Detect which cell encompasses the target text, then output its (X, Y) center coordinate. 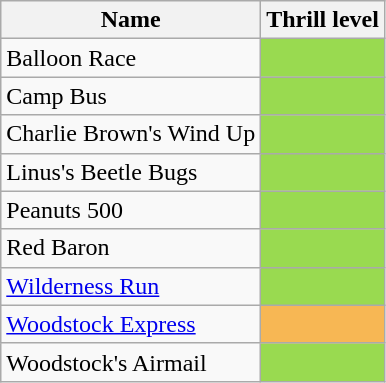
Peanuts 500 (131, 210)
Linus's Beetle Bugs (131, 172)
Balloon Race (131, 58)
Red Baron (131, 248)
Woodstock's Airmail (131, 362)
Camp Bus (131, 96)
Thrill level (323, 20)
Charlie Brown's Wind Up (131, 134)
Woodstock Express (131, 324)
Wilderness Run (131, 286)
Name (131, 20)
